Capture the cell that displays the provided text and extract its (X, Y) central coordinate. 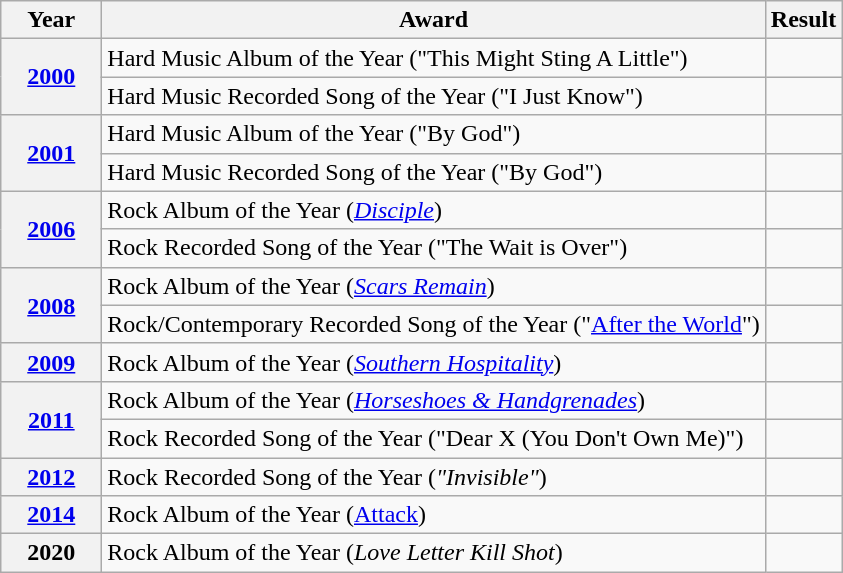
2012 (52, 477)
Rock Album of the Year (Scars Remain) (434, 286)
2000 (52, 77)
Award (434, 20)
Hard Music Album of the Year ("By God") (434, 134)
2011 (52, 419)
Hard Music Recorded Song of the Year ("By God") (434, 172)
2006 (52, 229)
Rock Album of the Year (Horseshoes & Handgrenades) (434, 400)
2020 (52, 553)
Rock Album of the Year (Love Letter Kill Shot) (434, 553)
Rock Album of the Year (Attack) (434, 515)
Rock Album of the Year (Disciple) (434, 210)
Result (803, 20)
Rock Recorded Song of the Year ("Dear X (You Don't Own Me)") (434, 438)
Hard Music Album of the Year ("This Might Sting A Little") (434, 58)
2009 (52, 362)
2001 (52, 153)
Hard Music Recorded Song of the Year ("I Just Know") (434, 96)
Rock Album of the Year (Southern Hospitality) (434, 362)
Rock Recorded Song of the Year ("Invisible") (434, 477)
2008 (52, 305)
Rock/Contemporary Recorded Song of the Year ("After the World") (434, 324)
2014 (52, 515)
Rock Recorded Song of the Year ("The Wait is Over") (434, 248)
Year (52, 20)
